From the cell containing the given text, extract its center point as (X, Y) coordinate. 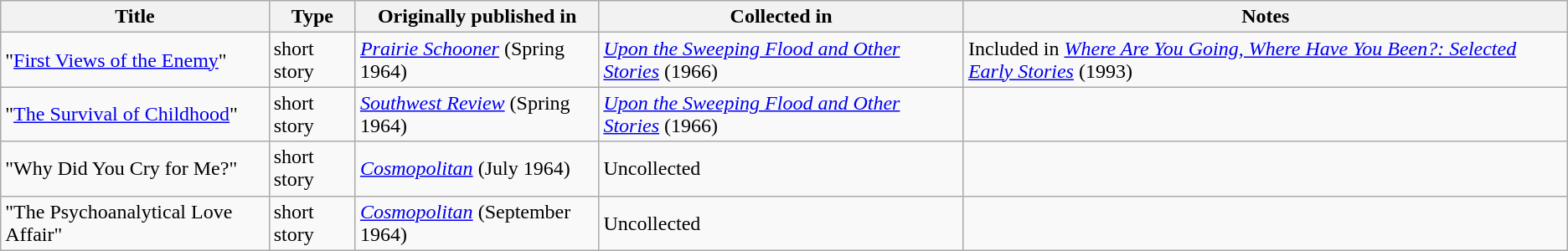
Type (312, 17)
Collected in (781, 17)
Notes (1265, 17)
Originally published in (477, 17)
Title (135, 17)
Cosmopolitan (July 1964) (477, 169)
"Why Did You Cry for Me?" (135, 169)
Prairie Schooner (Spring 1964) (477, 60)
Cosmopolitan (September 1964) (477, 223)
Included in Where Are You Going, Where Have You Been?: Selected Early Stories (1993) (1265, 60)
"First Views of the Enemy" (135, 60)
Southwest Review (Spring 1964) (477, 114)
"The Psychoanalytical Love Affair" (135, 223)
"The Survival of Childhood" (135, 114)
